Identify which cell holds the provided text, then report its [X, Y] central coordinate. 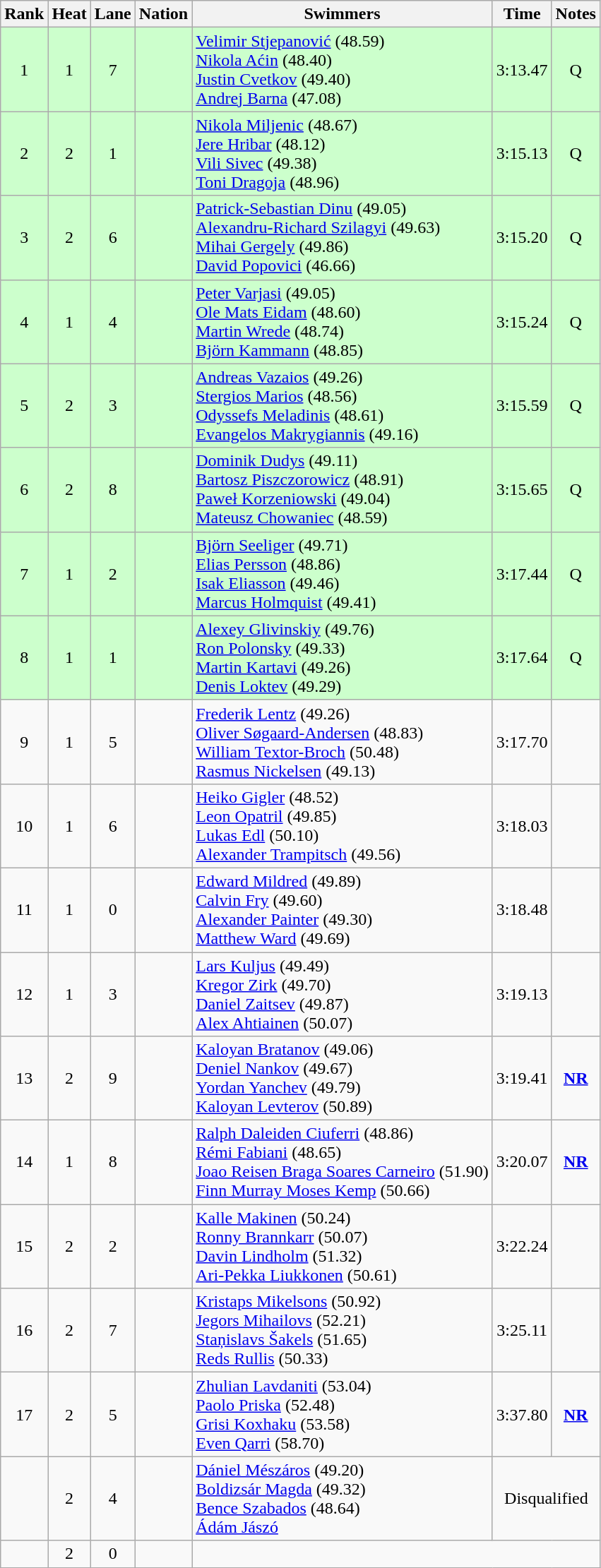
Nikola Miljenic (48.67)Jere Hribar (48.12)Vili Sivec (49.38)Toni Dragoja (48.96) [343, 154]
3:22.24 [522, 1247]
3:13.47 [522, 69]
Frederik Lentz (49.26)Oliver Søgaard-Andersen (48.83)William Textor-Broch (50.48)Rasmus Nickelsen (49.13) [343, 741]
Ralph Daleiden Ciuferri (48.86)Rémi Fabiani (48.65)Joao Reisen Braga Soares Carneiro (51.90)Finn Murray Moses Kemp (50.66) [343, 1162]
Nation [163, 14]
Peter Varjasi (49.05)Ole Mats Eidam (48.60)Martin Wrede (48.74)Björn Kammann (48.85) [343, 322]
3:19.13 [522, 994]
10 [24, 826]
3:17.44 [522, 573]
Kristaps Mikelsons (50.92)Jegors Mihailovs (52.21)Staņislavs Šakels (51.65)Reds Rullis (50.33) [343, 1330]
Rank [24, 14]
3:37.80 [522, 1415]
3:15.65 [522, 490]
3:15.59 [522, 405]
3:17.70 [522, 741]
15 [24, 1247]
Patrick-Sebastian Dinu (49.05)Alexandru-Richard Szilagyi (49.63)Mihai Gergely (49.86)David Popovici (46.66) [343, 237]
3:18.48 [522, 909]
12 [24, 994]
Time [522, 14]
3:15.20 [522, 237]
16 [24, 1330]
3:18.03 [522, 826]
14 [24, 1162]
Dániel Mészáros (49.20)Boldizsár Magda (49.32)Bence Szabados (48.64)Ádám Jászó [343, 1498]
3:15.13 [522, 154]
Edward Mildred (49.89)Calvin Fry (49.60)Alexander Painter (49.30)Matthew Ward (49.69) [343, 909]
Lane [113, 14]
3:15.24 [522, 322]
17 [24, 1415]
Lars Kuljus (49.49)Kregor Zirk (49.70)Daniel Zaitsev (49.87)Alex Ahtiainen (50.07) [343, 994]
Björn Seeliger (49.71)Elias Persson (48.86)Isak Eliasson (49.46)Marcus Holmquist (49.41) [343, 573]
Heiko Gigler (48.52)Leon Opatril (49.85)Lukas Edl (50.10)Alexander Trampitsch (49.56) [343, 826]
Andreas Vazaios (49.26)Stergios Marios (48.56)Odyssefs Meladinis (48.61)Evangelos Makrygiannis (49.16) [343, 405]
Kalle Makinen (50.24)Ronny Brannkarr (50.07)Davin Lindholm (51.32)Ari-Pekka Liukkonen (50.61) [343, 1247]
Notes [576, 14]
Alexey Glivinskiy (49.76)Ron Polonsky (49.33)Martin Kartavi (49.26)Denis Loktev (49.29) [343, 658]
Dominik Dudys (49.11)Bartosz Piszczorowicz (48.91)Paweł Korzeniowski (49.04)Mateusz Chowaniec (48.59) [343, 490]
Swimmers [343, 14]
Velimir Stjepanović (48.59)Nikola Aćin (48.40)Justin Cvetkov (49.40)Andrej Barna (47.08) [343, 69]
3:19.41 [522, 1079]
11 [24, 909]
3:25.11 [522, 1330]
13 [24, 1079]
Heat [69, 14]
Zhulian Lavdaniti (53.04)Paolo Priska (52.48)Grisi Koxhaku (53.58)Even Qarri (58.70) [343, 1415]
Disqualified [546, 1498]
3:20.07 [522, 1162]
Kaloyan Bratanov (49.06)Deniel Nankov (49.67)Yordan Yanchev (49.79)Kaloyan Levterov (50.89) [343, 1079]
3:17.64 [522, 658]
